Search for the cell housing the specified text and yield its [X, Y] center coordinate. 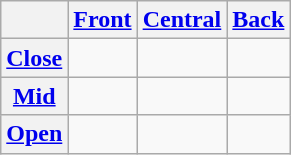
Close [34, 58]
Front [102, 20]
Central [182, 20]
Open [34, 134]
Mid [34, 96]
Back [258, 20]
